Locate the cell with the specified text and output its (x, y) center coordinate. 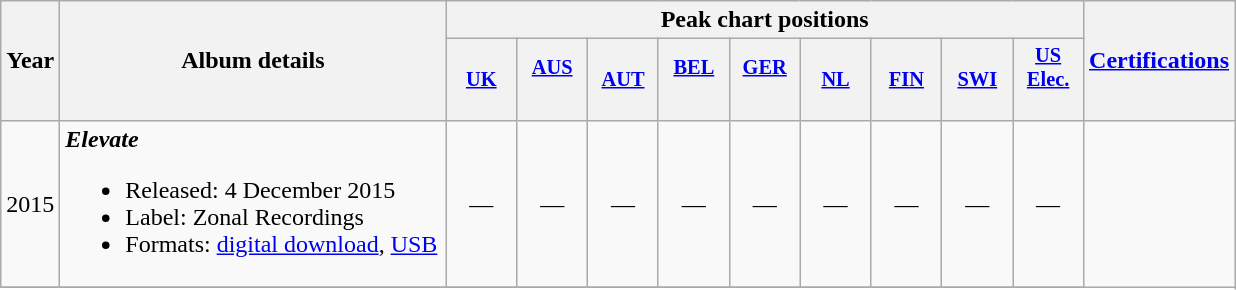
BEL (694, 80)
Year (30, 61)
FIN (906, 80)
SWI (978, 80)
GER (764, 80)
UK (482, 80)
Peak chart positions (765, 20)
AUS (552, 80)
ElevateReleased: 4 December 2015Label: Zonal RecordingsFormats: digital download, USB (253, 204)
2015 (30, 204)
NL (836, 80)
Album details (253, 61)
AUT (624, 80)
US Elec. (1048, 80)
Certifications (1160, 61)
